Search for the cell housing the specified text and yield its [X, Y] center coordinate. 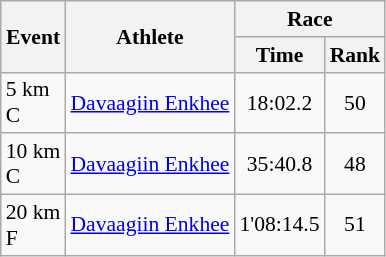
Time [279, 55]
1'08:14.5 [279, 226]
51 [356, 226]
Rank [356, 55]
Athlete [150, 36]
10 km C [34, 164]
35:40.8 [279, 164]
48 [356, 164]
Race [310, 19]
5 km C [34, 102]
18:02.2 [279, 102]
50 [356, 102]
20 km F [34, 226]
Event [34, 36]
